Return (x, y) of the center of cell containing provided text 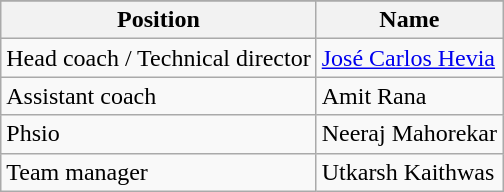
Assistant coach (158, 96)
Amit Rana (409, 96)
Position (158, 20)
Phsio (158, 134)
Team manager (158, 172)
Name (409, 20)
Head coach / Technical director (158, 58)
José Carlos Hevia (409, 58)
Utkarsh Kaithwas (409, 172)
Neeraj Mahorekar (409, 134)
